Scan for the cell matching the given text and deliver its (x, y) coordinate at center. 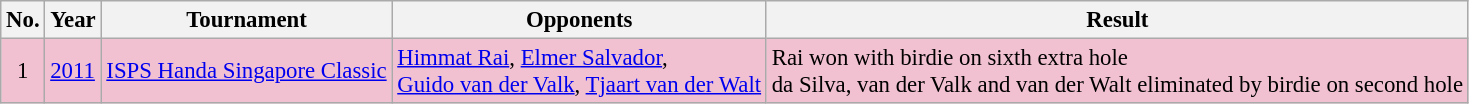
Rai won with birdie on sixth extra holeda Silva, van der Valk and van der Walt eliminated by birdie on second hole (1117, 72)
Himmat Rai, Elmer Salvador, Guido van der Valk, Tjaart van der Walt (579, 72)
ISPS Handa Singapore Classic (246, 72)
1 (23, 72)
Year (73, 20)
Result (1117, 20)
Tournament (246, 20)
Opponents (579, 20)
2011 (73, 72)
No. (23, 20)
